Output the [x, y] coordinate of the center of the cell containing the given text.  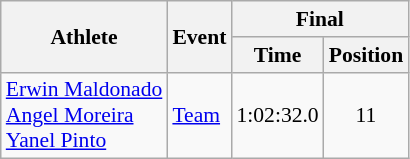
Team [199, 116]
1:02:32.0 [277, 116]
Event [199, 36]
Time [277, 55]
Erwin MaldonadoAngel MoreiraYanel Pinto [84, 116]
Position [366, 55]
Athlete [84, 36]
Final [320, 19]
11 [366, 116]
